Find where the given text appears and provide that cell's center as (x, y) coordinate. 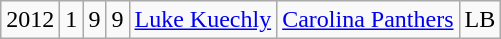
LB (480, 20)
1 (72, 20)
2012 (30, 20)
Luke Kuechly (203, 20)
Carolina Panthers (368, 20)
